Search for the cell housing the specified text and yield its (X, Y) center coordinate. 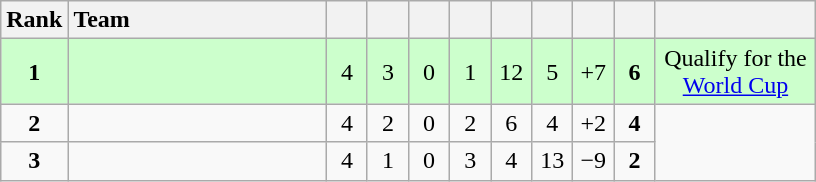
Team (198, 20)
+2 (594, 123)
+7 (594, 72)
Rank (34, 20)
5 (552, 72)
−9 (594, 161)
13 (552, 161)
Qualify for the World Cup (736, 72)
12 (512, 72)
